From the cell containing the given text, extract its center point as [X, Y] coordinate. 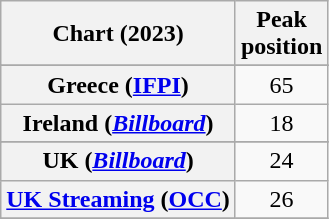
UK (Billboard) [118, 161]
UK Streaming (OCC) [118, 199]
24 [281, 161]
65 [281, 85]
Peakposition [281, 34]
Ireland (Billboard) [118, 123]
Chart (2023) [118, 34]
26 [281, 199]
Greece (IFPI) [118, 85]
18 [281, 123]
